Capture the cell that displays the provided text and extract its (X, Y) central coordinate. 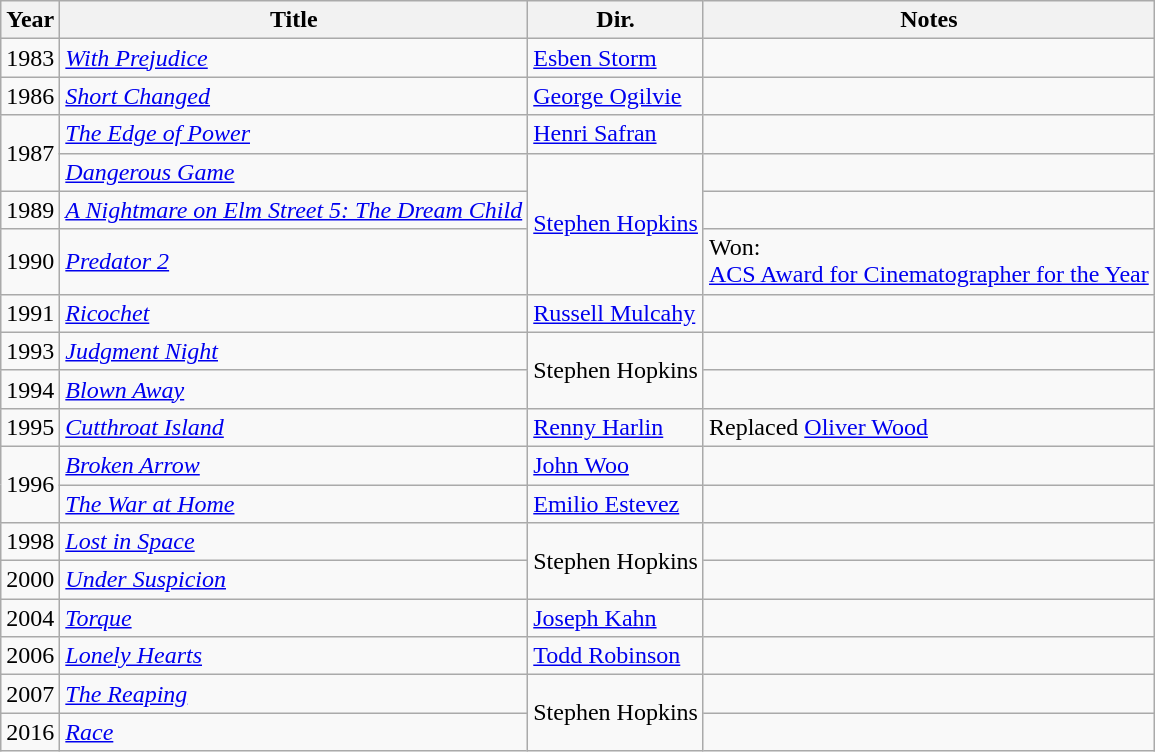
Lonely Hearts (294, 656)
2006 (30, 656)
Won:ACS Award for Cinematographer for the Year (928, 262)
1996 (30, 484)
1993 (30, 351)
1991 (30, 313)
1989 (30, 210)
Renny Harlin (616, 427)
Russell Mulcahy (616, 313)
With Prejudice (294, 58)
George Ogilvie (616, 96)
2007 (30, 694)
Blown Away (294, 389)
Ricochet (294, 313)
Dangerous Game (294, 172)
John Woo (616, 465)
The Edge of Power (294, 134)
Joseph Kahn (616, 618)
Judgment Night (294, 351)
Emilio Estevez (616, 503)
2016 (30, 732)
Cutthroat Island (294, 427)
Year (30, 20)
Short Changed (294, 96)
1986 (30, 96)
2000 (30, 580)
Dir. (616, 20)
The Reaping (294, 694)
1995 (30, 427)
Race (294, 732)
1987 (30, 153)
Henri Safran (616, 134)
Broken Arrow (294, 465)
Under Suspicion (294, 580)
1990 (30, 262)
Esben Storm (616, 58)
1983 (30, 58)
Lost in Space (294, 542)
A Nightmare on Elm Street 5: The Dream Child (294, 210)
1994 (30, 389)
Title (294, 20)
Todd Robinson (616, 656)
2004 (30, 618)
Predator 2 (294, 262)
1998 (30, 542)
Notes (928, 20)
The War at Home (294, 503)
Replaced Oliver Wood (928, 427)
Torque (294, 618)
